Extract the (x, y) coordinate from the center of the cell holding the provided text.  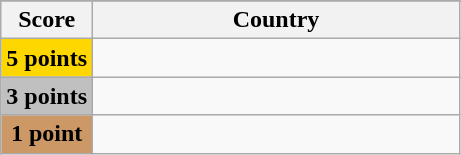
3 points (47, 96)
Country (276, 20)
1 point (47, 134)
5 points (47, 58)
Score (47, 20)
